Pinpoint the cell where the given text exists, returning its [X, Y] midpoint coordinate. 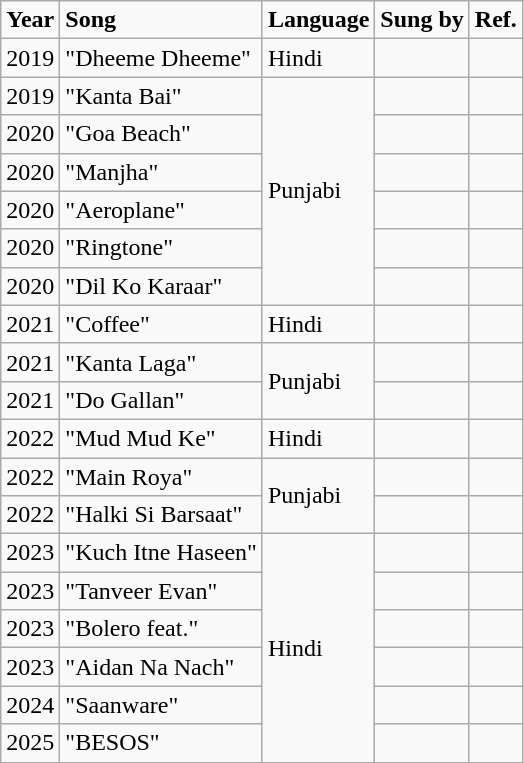
"Saanware" [162, 705]
"Kanta Laga" [162, 362]
Language [318, 20]
"Halki Si Barsaat" [162, 515]
"Mud Mud Ke" [162, 438]
"Aidan Na Nach" [162, 667]
"Dheeme Dheeme" [162, 58]
"Goa Beach" [162, 134]
"Kanta Bai" [162, 96]
"Dil Ko Karaar" [162, 286]
2024 [30, 705]
2025 [30, 743]
Year [30, 20]
"Manjha" [162, 172]
"Main Roya" [162, 477]
Sung by [422, 20]
"Bolero feat." [162, 629]
"Ringtone" [162, 248]
"Coffee" [162, 324]
Song [162, 20]
"Aeroplane" [162, 210]
"BESOS" [162, 743]
"Kuch Itne Haseen" [162, 553]
"Do Gallan" [162, 400]
"Tanveer Evan" [162, 591]
Ref. [496, 20]
